From the cell containing the given text, extract its center point as [X, Y] coordinate. 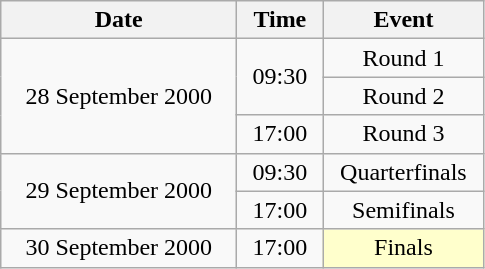
Time [280, 20]
Round 1 [404, 58]
Date [119, 20]
Round 3 [404, 134]
28 September 2000 [119, 96]
Round 2 [404, 96]
Quarterfinals [404, 172]
Finals [404, 248]
29 September 2000 [119, 191]
Event [404, 20]
Semifinals [404, 210]
30 September 2000 [119, 248]
